Determine the [x, y] coordinate at the center of the cell enclosing the given text.  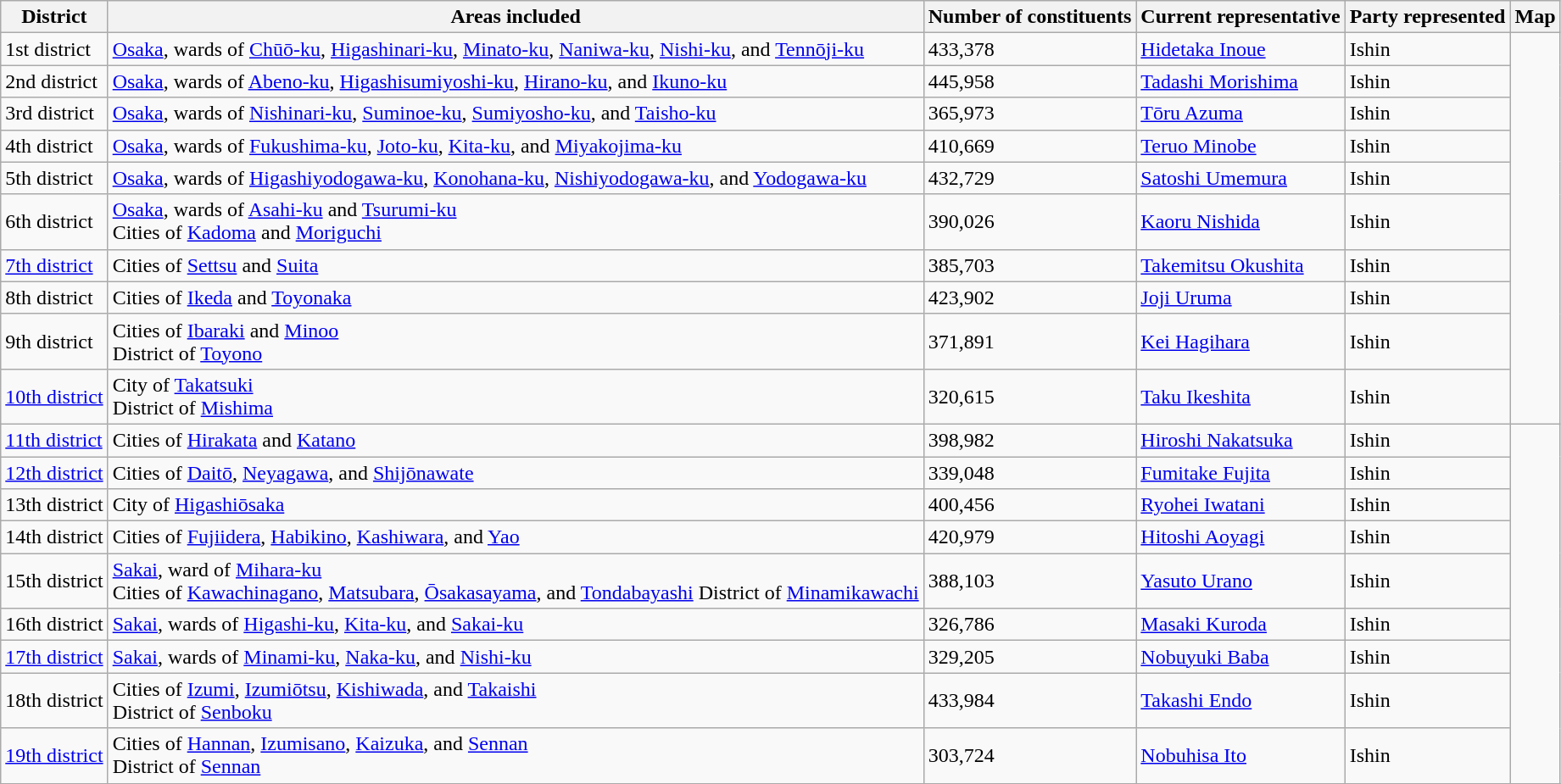
District [54, 17]
3rd district [54, 114]
Current representative [1240, 17]
Hitoshi Aoyagi [1240, 537]
420,979 [1029, 537]
Osaka, wards of Nishinari-ku, Suminoe-ku, Sumiyosho-ku, and Taisho-ku [516, 114]
Sakai, wards of Higashi-ku, Kita-ku, and Sakai-ku [516, 625]
423,902 [1029, 297]
329,205 [1029, 657]
433,378 [1029, 49]
Masaki Kuroda [1240, 625]
Teruo Minobe [1240, 146]
10th district [54, 397]
8th district [54, 297]
Tōru Azuma [1240, 114]
303,724 [1029, 756]
Fumitake Fujita [1240, 472]
Kaoru Nishida [1240, 222]
15th district [54, 581]
432,729 [1029, 178]
9th district [54, 341]
388,103 [1029, 581]
Cities of Daitō, Neyagawa, and Shijōnawate [516, 472]
Takashi Endo [1240, 700]
Taku Ikeshita [1240, 397]
Hiroshi Nakatsuka [1240, 440]
Areas included [516, 17]
433,984 [1029, 700]
Takemitsu Okushita [1240, 265]
Cities of Settsu and Suita [516, 265]
Party represented [1428, 17]
12th district [54, 472]
14th district [54, 537]
City of TakatsukiDistrict of Mishima [516, 397]
2nd district [54, 81]
400,456 [1029, 505]
Cities of Hannan, Izumisano, Kaizuka, and SennanDistrict of Sennan [516, 756]
410,669 [1029, 146]
4th district [54, 146]
339,048 [1029, 472]
7th district [54, 265]
326,786 [1029, 625]
Joji Uruma [1240, 297]
Hidetaka Inoue [1240, 49]
City of Higashiōsaka [516, 505]
Nobuhisa Ito [1240, 756]
18th district [54, 700]
365,973 [1029, 114]
Cities of Izumi, Izumiōtsu, Kishiwada, and TakaishiDistrict of Senboku [516, 700]
Satoshi Umemura [1240, 178]
371,891 [1029, 341]
Cities of Ibaraki and MinooDistrict of Toyono [516, 341]
Osaka, wards of Asahi-ku and Tsurumi-kuCities of Kadoma and Moriguchi [516, 222]
Map [1535, 17]
17th district [54, 657]
320,615 [1029, 397]
Yasuto Urano [1240, 581]
Tadashi Morishima [1240, 81]
385,703 [1029, 265]
1st district [54, 49]
390,026 [1029, 222]
Osaka, wards of Higashiyodogawa-ku, Konohana-ku, Nishiyodogawa-ku, and Yodogawa-ku [516, 178]
Cities of Fujiidera, Habikino, Kashiwara, and Yao [516, 537]
Kei Hagihara [1240, 341]
Osaka, wards of Fukushima-ku, Joto-ku, Kita-ku, and Miyakojima-ku [516, 146]
445,958 [1029, 81]
13th district [54, 505]
398,982 [1029, 440]
Sakai, wards of Minami-ku, Naka-ku, and Nishi-ku [516, 657]
Sakai, ward of Mihara-kuCities of Kawachinagano, Matsubara, Ōsakasayama, and Tondabayashi District of Minamikawachi [516, 581]
Nobuyuki Baba [1240, 657]
11th district [54, 440]
6th district [54, 222]
Osaka, wards of Chūō-ku, Higashinari-ku, Minato-ku, Naniwa-ku, Nishi-ku, and Tennōji-ku [516, 49]
Number of constituents [1029, 17]
Cities of Hirakata and Katano [516, 440]
Ryohei Iwatani [1240, 505]
Osaka, wards of Abeno-ku, Higashisumiyoshi-ku, Hirano-ku, and Ikuno-ku [516, 81]
16th district [54, 625]
5th district [54, 178]
Cities of Ikeda and Toyonaka [516, 297]
19th district [54, 756]
